Identify which cell holds the provided text, then report its (X, Y) central coordinate. 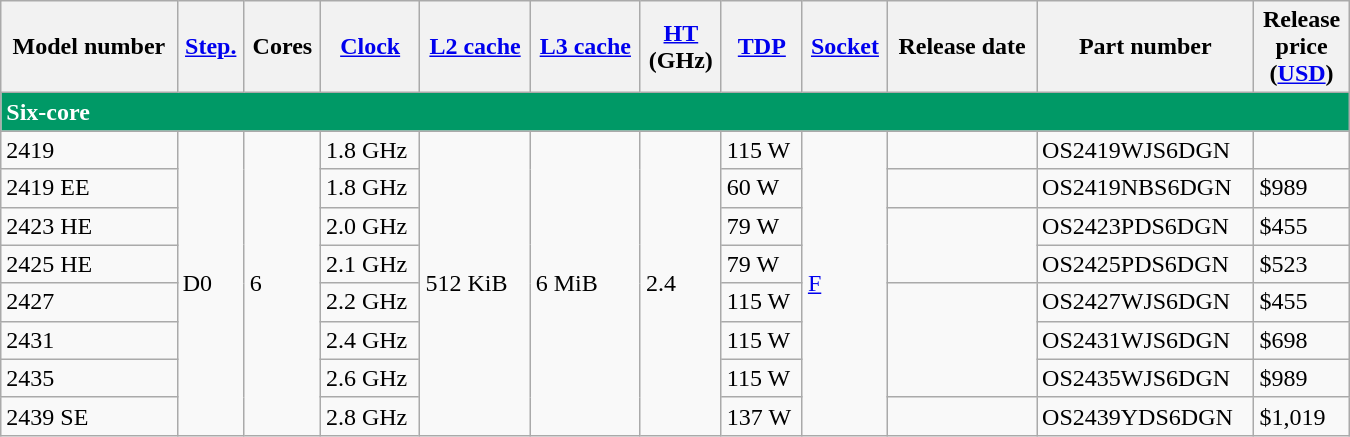
2.8 GHz (370, 416)
OS2419NBS6DGN (1146, 188)
Step. (210, 47)
60 W (762, 188)
2.2 GHz (370, 302)
2439 SE (89, 416)
OS2427WJS6DGN (1146, 302)
OS2435WJS6DGN (1146, 378)
L3 cache (585, 47)
2427 (89, 302)
OS2419WJS6DGN (1146, 150)
2423 HE (89, 226)
L2 cache (475, 47)
2435 (89, 378)
2419 EE (89, 188)
Clock (370, 47)
512 KiB (475, 283)
OS2431WJS6DGN (1146, 340)
2.4 GHz (370, 340)
2.6 GHz (370, 378)
F (844, 283)
2.4 (680, 283)
Model number (89, 47)
TDP (762, 47)
2419 (89, 150)
$523 (1302, 264)
2425 HE (89, 264)
6 MiB (585, 283)
Six-core (675, 112)
Releaseprice(USD) (1302, 47)
$698 (1302, 340)
Part number (1146, 47)
OS2439YDS6DGN (1146, 416)
OS2423PDS6DGN (1146, 226)
2.0 GHz (370, 226)
2.1 GHz (370, 264)
Release date (962, 47)
D0 (210, 283)
2431 (89, 340)
Socket (844, 47)
$1,019 (1302, 416)
OS2425PDS6DGN (1146, 264)
137 W (762, 416)
HT(GHz) (680, 47)
Cores (282, 47)
6 (282, 283)
